Identify which cell holds the provided text, then report its (x, y) central coordinate. 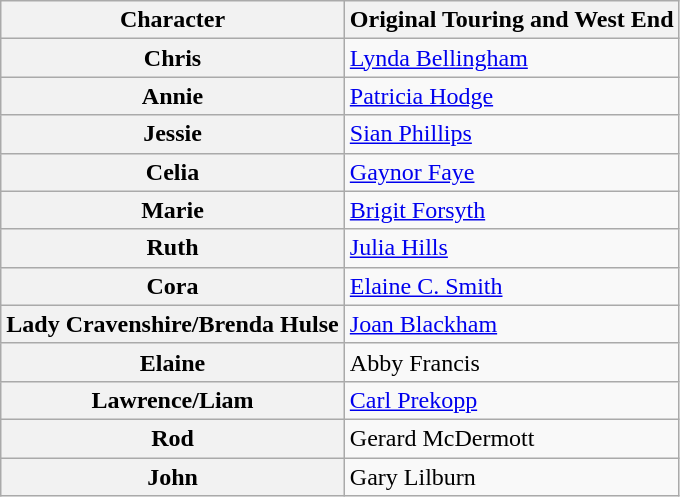
Sian Phillips (512, 134)
Patricia Hodge (512, 96)
Annie (173, 96)
Jessie (173, 134)
John (173, 477)
Rod (173, 438)
Carl Prekopp (512, 400)
Elaine (173, 362)
Elaine C. Smith (512, 286)
Lady Cravenshire/Brenda Hulse (173, 324)
Gary Lilburn (512, 477)
Celia (173, 172)
Lawrence/Liam (173, 400)
Character (173, 20)
Julia Hills (512, 248)
Marie (173, 210)
Cora (173, 286)
Abby Francis (512, 362)
Gerard McDermott (512, 438)
Brigit Forsyth (512, 210)
Original Touring and West End (512, 20)
Joan Blackham (512, 324)
Lynda Bellingham (512, 58)
Gaynor Faye (512, 172)
Ruth (173, 248)
Chris (173, 58)
